Search for the cell housing the specified text and yield its (X, Y) center coordinate. 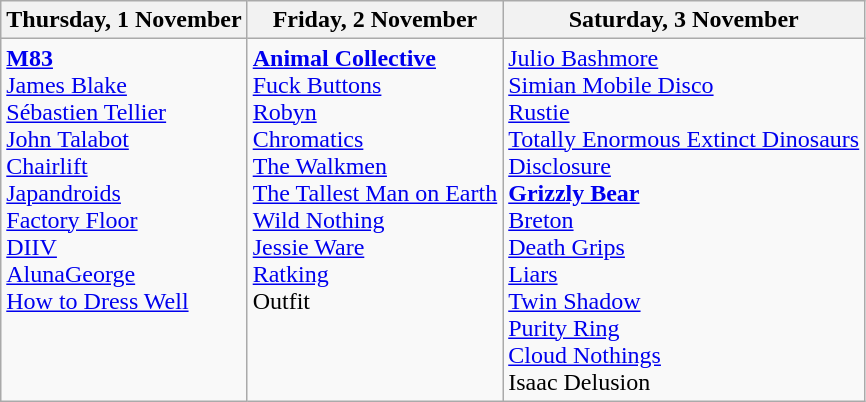
Saturday, 3 November (684, 20)
M83James BlakeSébastien TellierJohn TalabotChairliftJapandroidsFactory FloorDIIVAlunaGeorgeHow to Dress Well (124, 220)
Animal CollectiveFuck ButtonsRobynChromaticsThe WalkmenThe Tallest Man on EarthWild NothingJessie WareRatkingOutfit (375, 220)
Friday, 2 November (375, 20)
Thursday, 1 November (124, 20)
